Capture the cell that displays the provided text and extract its [X, Y] central coordinate. 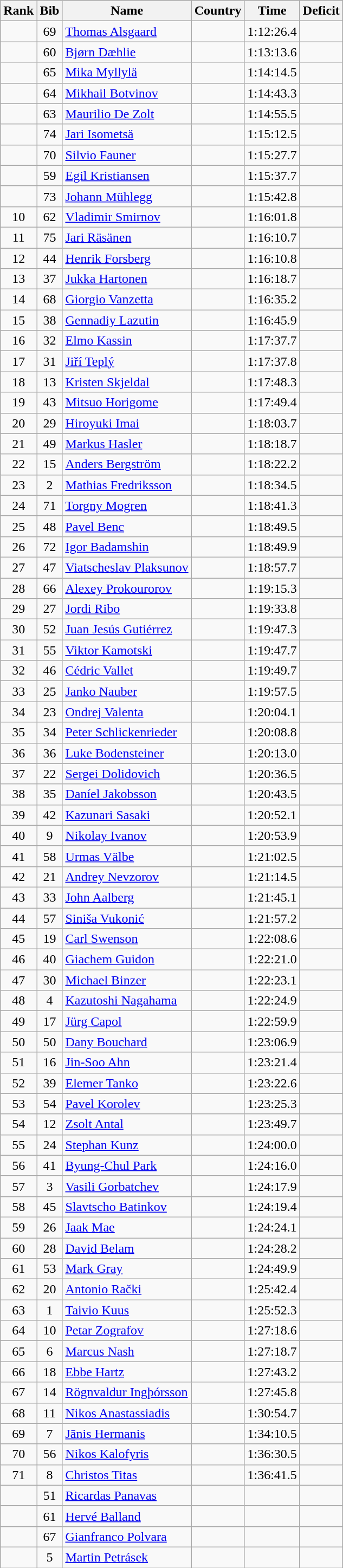
Taivio Kuus [127, 1310]
Jaak Mae [127, 1227]
1:21:45.1 [272, 897]
1:24:24.1 [272, 1227]
Rögnvaldur Ingþórsson [127, 1392]
1:36:30.5 [272, 1454]
Elemer Tanko [127, 1083]
Dany Bouchard [127, 1042]
Ricardas Panavas [127, 1495]
1:23:21.4 [272, 1062]
1:15:12.5 [272, 134]
3 [50, 1186]
Kristen Skjeldal [127, 382]
1:12:26.4 [272, 31]
1:24:28.2 [272, 1248]
1:19:15.3 [272, 588]
Viktor Kamotski [127, 650]
Silvio Fauner [127, 155]
1 [50, 1310]
Byung-Chul Park [127, 1165]
Maurilio De Zolt [127, 114]
1:25:42.4 [272, 1290]
75 [50, 237]
Gianfranco Polvara [127, 1537]
1:18:49.5 [272, 526]
Stephan Kunz [127, 1145]
Ondrej Valenta [127, 712]
Siniša Vukonić [127, 918]
Time [272, 11]
74 [50, 134]
1:23:06.9 [272, 1042]
1:27:18.6 [272, 1331]
1:24:17.9 [272, 1186]
73 [50, 196]
1:16:10.7 [272, 237]
Jari Räsänen [127, 237]
Alexey Prokourorov [127, 588]
1:19:47.3 [272, 630]
Jari Isometsä [127, 134]
1:22:23.1 [272, 980]
Janko Nauber [127, 691]
Mathias Fredriksson [127, 485]
1:18:57.7 [272, 567]
John Aalberg [127, 897]
1:24:16.0 [272, 1165]
1:16:35.2 [272, 300]
Giorgio Vanzetta [127, 300]
Ebbe Hartz [127, 1372]
6 [50, 1351]
Cédric Vallet [127, 671]
Sergei Dolidovich [127, 774]
1:18:18.7 [272, 444]
1:19:47.7 [272, 650]
1:34:10.5 [272, 1434]
Elmo Kassin [127, 341]
1:18:03.7 [272, 423]
1:18:41.3 [272, 506]
1:14:14.5 [272, 73]
Anders Bergström [127, 464]
1:27:45.8 [272, 1392]
1:21:02.5 [272, 856]
1:20:04.1 [272, 712]
5 [50, 1557]
1:23:25.3 [272, 1104]
Name [127, 11]
1:21:57.2 [272, 918]
Deficit [321, 11]
4 [50, 1001]
1:19:49.7 [272, 671]
1:20:53.9 [272, 835]
1:16:10.8 [272, 258]
Mitsuo Horigome [127, 403]
Johann Mühlegg [127, 196]
1:13:13.6 [272, 52]
1:18:22.2 [272, 464]
Mika Myllylä [127, 73]
Henrik Forsberg [127, 258]
2 [50, 485]
Marcus Nash [127, 1351]
Mikhail Botvinov [127, 93]
1:36:41.5 [272, 1475]
Jürg Capol [127, 1021]
Mark Gray [127, 1269]
1:25:52.3 [272, 1310]
1:19:57.5 [272, 691]
Luke Bodensteiner [127, 753]
Rank [18, 11]
1:27:18.7 [272, 1351]
Pavel Benc [127, 526]
1:16:01.8 [272, 217]
Andrey Nevzorov [127, 877]
1:24:49.9 [272, 1269]
Nikos Anastassiadis [127, 1413]
1:30:54.7 [272, 1413]
1:18:49.9 [272, 547]
Igor Badamshin [127, 547]
Hervé Balland [127, 1516]
1:17:48.3 [272, 382]
Jukka Hartonen [127, 279]
Petar Zografov [127, 1331]
Antonio Rački [127, 1290]
Pavel Korolev [127, 1104]
Jordi Ribo [127, 609]
1:16:45.9 [272, 320]
1:15:37.7 [272, 176]
Jin-Soo Ahn [127, 1062]
David Belam [127, 1248]
Bib [50, 11]
1:22:21.0 [272, 960]
1:20:36.5 [272, 774]
1:20:43.5 [272, 794]
Thomas Alsgaard [127, 31]
Markus Hasler [127, 444]
72 [50, 547]
1:20:52.1 [272, 815]
Torgny Mogren [127, 506]
1:24:00.0 [272, 1145]
1:14:43.3 [272, 93]
Hiroyuki Imai [127, 423]
Carl Swenson [127, 939]
1:20:13.0 [272, 753]
Kazutoshi Nagahama [127, 1001]
1:20:08.8 [272, 733]
Gennadiy Lazutin [127, 320]
1:24:19.4 [272, 1207]
1:18:34.5 [272, 485]
1:23:49.7 [272, 1124]
Urmas Välbe [127, 856]
Zsolt Antal [127, 1124]
Giachem Guidon [127, 960]
1:19:33.8 [272, 609]
1:17:37.8 [272, 361]
Nikolay Ivanov [127, 835]
1:27:43.2 [272, 1372]
Kazunari Sasaki [127, 815]
1:22:08.6 [272, 939]
1:22:59.9 [272, 1021]
1:22:24.9 [272, 1001]
Vladimir Smirnov [127, 217]
7 [50, 1434]
1:14:55.5 [272, 114]
9 [50, 835]
1:16:18.7 [272, 279]
Egil Kristiansen [127, 176]
1:21:14.5 [272, 877]
Viatscheslav Plaksunov [127, 567]
Country [218, 11]
1:23:22.6 [272, 1083]
Jānis Hermanis [127, 1434]
1:17:49.4 [272, 403]
8 [50, 1475]
Juan Jesús Gutiérrez [127, 630]
Nikos Kalofyris [127, 1454]
Bjørn Dæhlie [127, 52]
Michael Binzer [127, 980]
Daníel Jakobsson [127, 794]
Vasili Gorbatchev [127, 1186]
Slavtscho Batinkov [127, 1207]
1:15:27.7 [272, 155]
Martin Petrásek [127, 1557]
1:17:37.7 [272, 341]
Jiří Teplý [127, 361]
Peter Schlickenrieder [127, 733]
1:15:42.8 [272, 196]
Christos Titas [127, 1475]
